Determine the (x, y) coordinate at the center of the cell enclosing the given text.  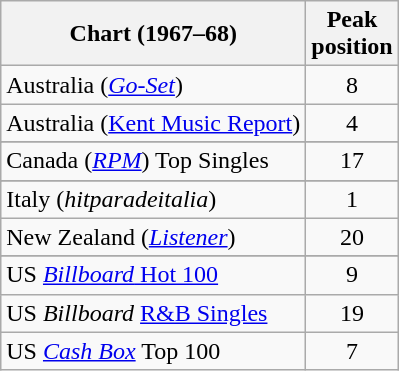
New Zealand (Listener) (154, 237)
19 (352, 313)
8 (352, 85)
Italy (hitparadeitalia) (154, 199)
9 (352, 275)
Australia (Kent Music Report) (154, 123)
US Cash Box Top 100 (154, 351)
Canada (RPM) Top Singles (154, 161)
Australia (Go-Set) (154, 85)
US Billboard R&B Singles (154, 313)
US Billboard Hot 100 (154, 275)
17 (352, 161)
Chart (1967–68) (154, 34)
1 (352, 199)
Peakposition (352, 34)
7 (352, 351)
20 (352, 237)
4 (352, 123)
